Extract the [X, Y] coordinate from the center of the cell holding the provided text.  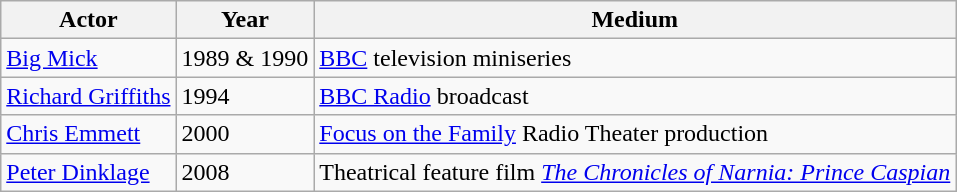
Richard Griffiths [88, 96]
2008 [245, 172]
1989 & 1990 [245, 58]
BBC Radio broadcast [635, 96]
Big Mick [88, 58]
BBC television miniseries [635, 58]
Chris Emmett [88, 134]
Peter Dinklage [88, 172]
Theatrical feature film The Chronicles of Narnia: Prince Caspian [635, 172]
Focus on the Family Radio Theater production [635, 134]
Year [245, 20]
2000 [245, 134]
Medium [635, 20]
1994 [245, 96]
Actor [88, 20]
